Detect which cell encompasses the target text, then output its [x, y] center coordinate. 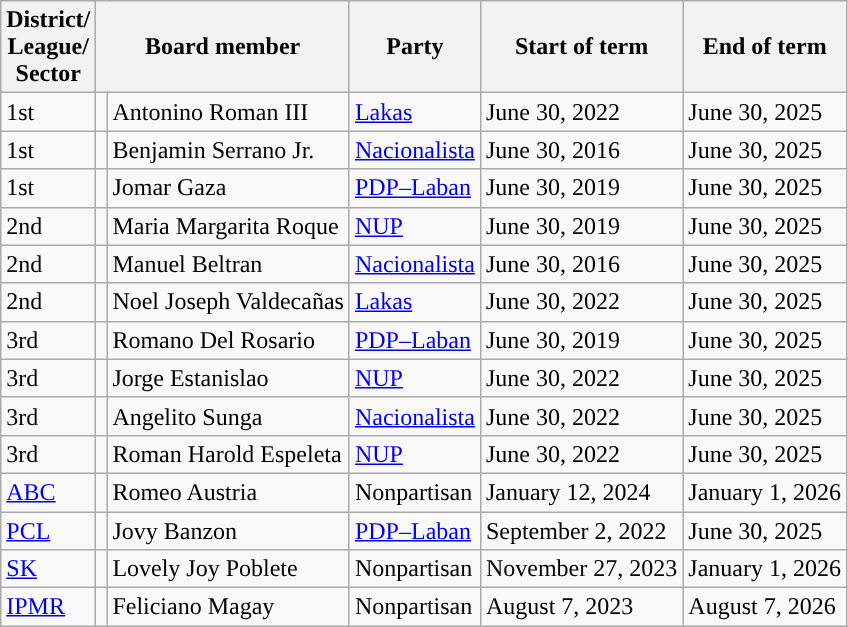
Feliciano Magay [228, 607]
Roman Harold Espeleta [228, 454]
August 7, 2026 [765, 607]
End of term [765, 47]
Board member [223, 47]
Antonino Roman III [228, 112]
Lovely Joy Poblete [228, 569]
September 2, 2022 [581, 531]
January 12, 2024 [581, 492]
August 7, 2023 [581, 607]
Jomar Gaza [228, 188]
ABC [48, 492]
Noel Joseph Valdecañas [228, 302]
Romeo Austria [228, 492]
Jorge Estanislao [228, 378]
Party [414, 47]
Jovy Banzon [228, 531]
SK [48, 569]
Benjamin Serrano Jr. [228, 150]
Maria Margarita Roque [228, 226]
PCL [48, 531]
Start of term [581, 47]
Romano Del Rosario [228, 340]
Manuel Beltran [228, 264]
November 27, 2023 [581, 569]
Angelito Sunga [228, 416]
District/League/Sector [48, 47]
IPMR [48, 607]
